Locate the cell with the specified text and output its [x, y] center coordinate. 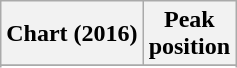
Peak position [189, 34]
Chart (2016) [72, 34]
